Locate the cell with the specified text and output its (X, Y) center coordinate. 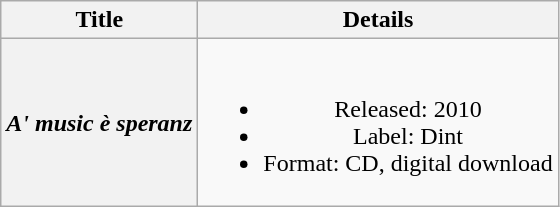
Details (378, 20)
Released: 2010Label: DintFormat: CD, digital download (378, 122)
A' music è speranz (100, 122)
Title (100, 20)
